Return the [x, y] coordinate for the center point of the cell that contains the specified text.  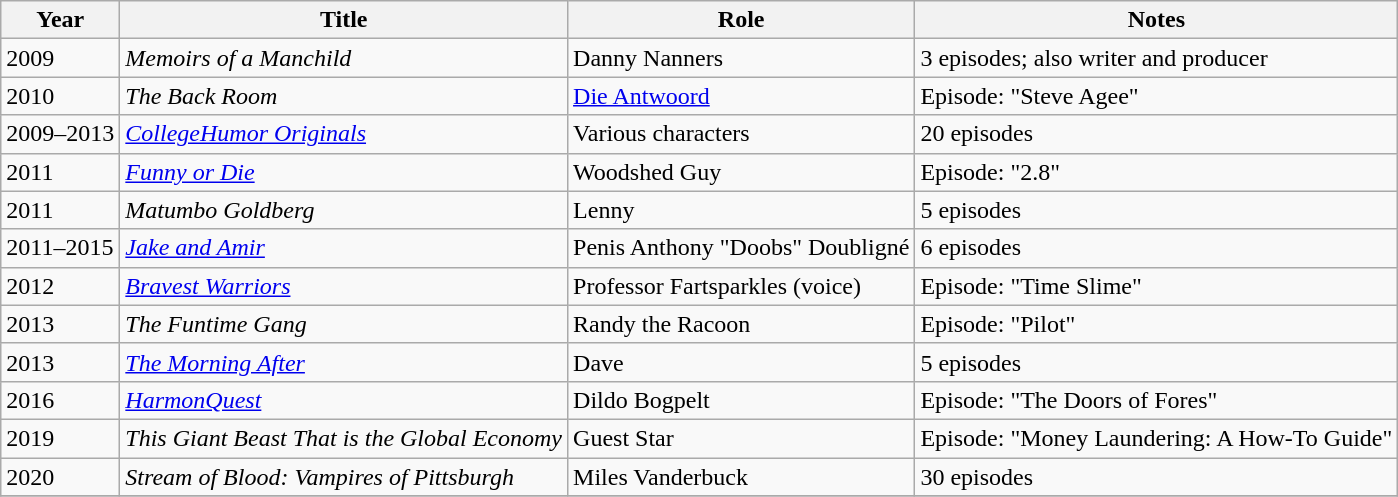
20 episodes [1156, 134]
Role [742, 20]
2016 [60, 400]
Guest Star [742, 438]
Episode: "Money Laundering: A How-To Guide" [1156, 438]
2011–2015 [60, 248]
Episode: "Time Slime" [1156, 286]
The Funtime Gang [344, 324]
2009 [60, 58]
Memoirs of a Manchild [344, 58]
2009–2013 [60, 134]
Bravest Warriors [344, 286]
Dave [742, 362]
Lenny [742, 210]
Notes [1156, 20]
Randy the Racoon [742, 324]
Funny or Die [344, 172]
This Giant Beast That is the Global Economy [344, 438]
3 episodes; also writer and producer [1156, 58]
Year [60, 20]
Matumbo Goldberg [344, 210]
HarmonQuest [344, 400]
Episode: "The Doors of Fores" [1156, 400]
Miles Vanderbuck [742, 477]
CollegeHumor Originals [344, 134]
The Back Room [344, 96]
Episode: "Steve Agee" [1156, 96]
2010 [60, 96]
Danny Nanners [742, 58]
Title [344, 20]
Dildo Bogpelt [742, 400]
Woodshed Guy [742, 172]
2019 [60, 438]
Penis Anthony "Doobs" Doubligné [742, 248]
Episode: "Pilot" [1156, 324]
30 episodes [1156, 477]
2012 [60, 286]
The Morning After [344, 362]
2020 [60, 477]
Jake and Amir [344, 248]
Professor Fartsparkles (voice) [742, 286]
Various characters [742, 134]
Episode: "2.8" [1156, 172]
6 episodes [1156, 248]
Die Antwoord [742, 96]
Stream of Blood: Vampires of Pittsburgh [344, 477]
